Determine the (x, y) coordinate at the center of the cell enclosing the given text.  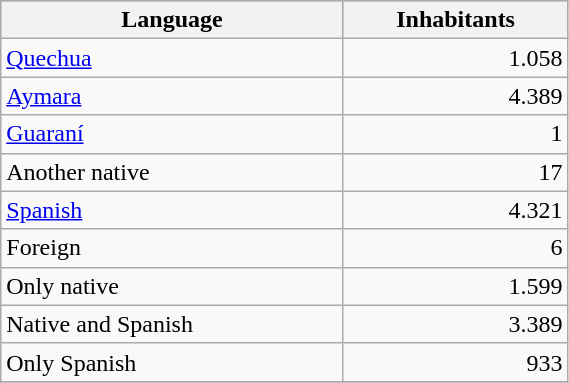
Spanish (172, 210)
Aymara (172, 96)
1.599 (456, 286)
Native and Spanish (172, 324)
Only Spanish (172, 362)
3.389 (456, 324)
6 (456, 248)
933 (456, 362)
1 (456, 134)
Language (172, 20)
Another native (172, 172)
Only native (172, 286)
4.389 (456, 96)
Inhabitants (456, 20)
17 (456, 172)
Guaraní (172, 134)
1.058 (456, 58)
4.321 (456, 210)
Foreign (172, 248)
Quechua (172, 58)
